Find where the given text appears and provide that cell's center as (x, y) coordinate. 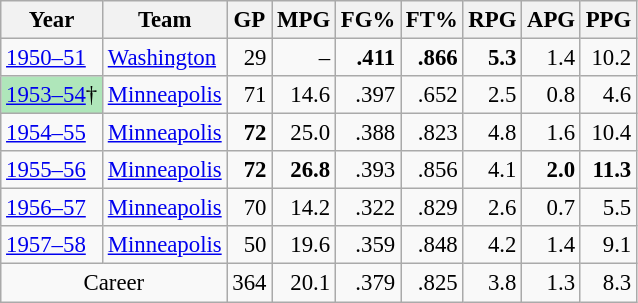
Career (114, 283)
FT% (432, 20)
4.1 (492, 170)
.825 (432, 283)
.856 (432, 170)
RPG (492, 20)
29 (250, 58)
4.2 (492, 245)
.397 (368, 95)
3.8 (492, 283)
.379 (368, 283)
0.8 (552, 95)
2.5 (492, 95)
4.8 (492, 133)
1.6 (552, 133)
1953–54† (52, 95)
11.3 (608, 170)
1950–51 (52, 58)
APG (552, 20)
0.7 (552, 208)
5.5 (608, 208)
.411 (368, 58)
2.0 (552, 170)
.322 (368, 208)
10.4 (608, 133)
FG% (368, 20)
Year (52, 20)
4.6 (608, 95)
10.2 (608, 58)
1957–58 (52, 245)
1955–56 (52, 170)
14.2 (304, 208)
9.1 (608, 245)
26.8 (304, 170)
14.6 (304, 95)
.393 (368, 170)
20.1 (304, 283)
.388 (368, 133)
.823 (432, 133)
Washington (164, 58)
Team (164, 20)
MPG (304, 20)
5.3 (492, 58)
364 (250, 283)
19.6 (304, 245)
50 (250, 245)
PPG (608, 20)
.829 (432, 208)
.359 (368, 245)
25.0 (304, 133)
GP (250, 20)
70 (250, 208)
.652 (432, 95)
1954–55 (52, 133)
1956–57 (52, 208)
– (304, 58)
1.3 (552, 283)
.848 (432, 245)
71 (250, 95)
.866 (432, 58)
2.6 (492, 208)
8.3 (608, 283)
